Pinpoint the cell where the given text exists, returning its (x, y) midpoint coordinate. 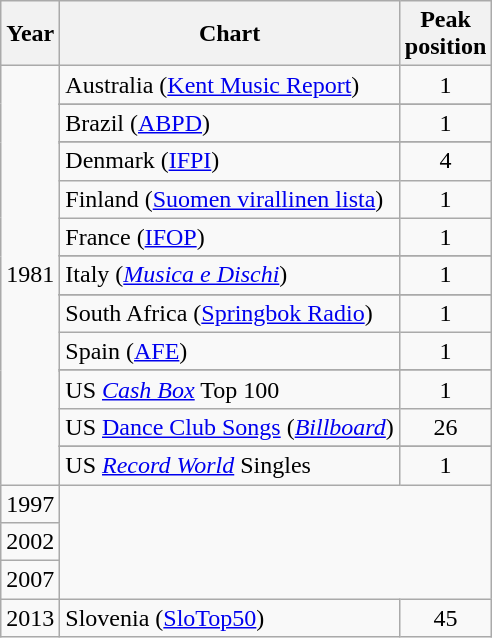
US Record World Singles (230, 465)
US Cash Box Top 100 (230, 389)
2013 (30, 618)
Denmark (IFPI) (230, 161)
Chart (230, 34)
Finland (Suomen virallinen lista) (230, 199)
Italy (Musica e Dischi) (230, 275)
France (IFOP) (230, 237)
Australia (Kent Music Report) (230, 85)
Peakposition (445, 34)
2002 (30, 542)
Year (30, 34)
1981 (30, 276)
2007 (30, 580)
45 (445, 618)
26 (445, 427)
Brazil (ABPD) (230, 123)
4 (445, 161)
Slovenia (SloTop50) (230, 618)
1997 (30, 503)
South Africa (Springbok Radio) (230, 313)
Spain (AFE) (230, 351)
US Dance Club Songs (Billboard) (230, 427)
